Identify which cell holds the provided text, then report its [X, Y] central coordinate. 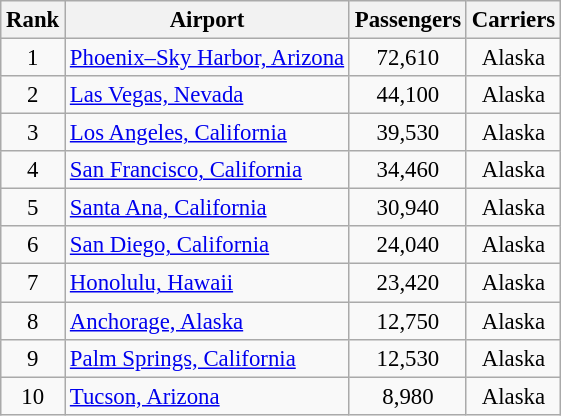
23,420 [408, 283]
7 [33, 283]
39,530 [408, 133]
Los Angeles, California [208, 133]
Passengers [408, 20]
Tucson, Arizona [208, 396]
4 [33, 170]
Santa Ana, California [208, 208]
Phoenix–Sky Harbor, Arizona [208, 58]
3 [33, 133]
44,100 [408, 95]
8 [33, 321]
12,530 [408, 358]
Las Vegas, Nevada [208, 95]
2 [33, 95]
Anchorage, Alaska [208, 321]
San Diego, California [208, 245]
Airport [208, 20]
Palm Springs, California [208, 358]
24,040 [408, 245]
10 [33, 396]
34,460 [408, 170]
Carriers [513, 20]
9 [33, 358]
72,610 [408, 58]
8,980 [408, 396]
1 [33, 58]
30,940 [408, 208]
Rank [33, 20]
5 [33, 208]
Honolulu, Hawaii [208, 283]
12,750 [408, 321]
6 [33, 245]
San Francisco, California [208, 170]
